Extract the (x, y) coordinate from the center of the cell holding the provided text.  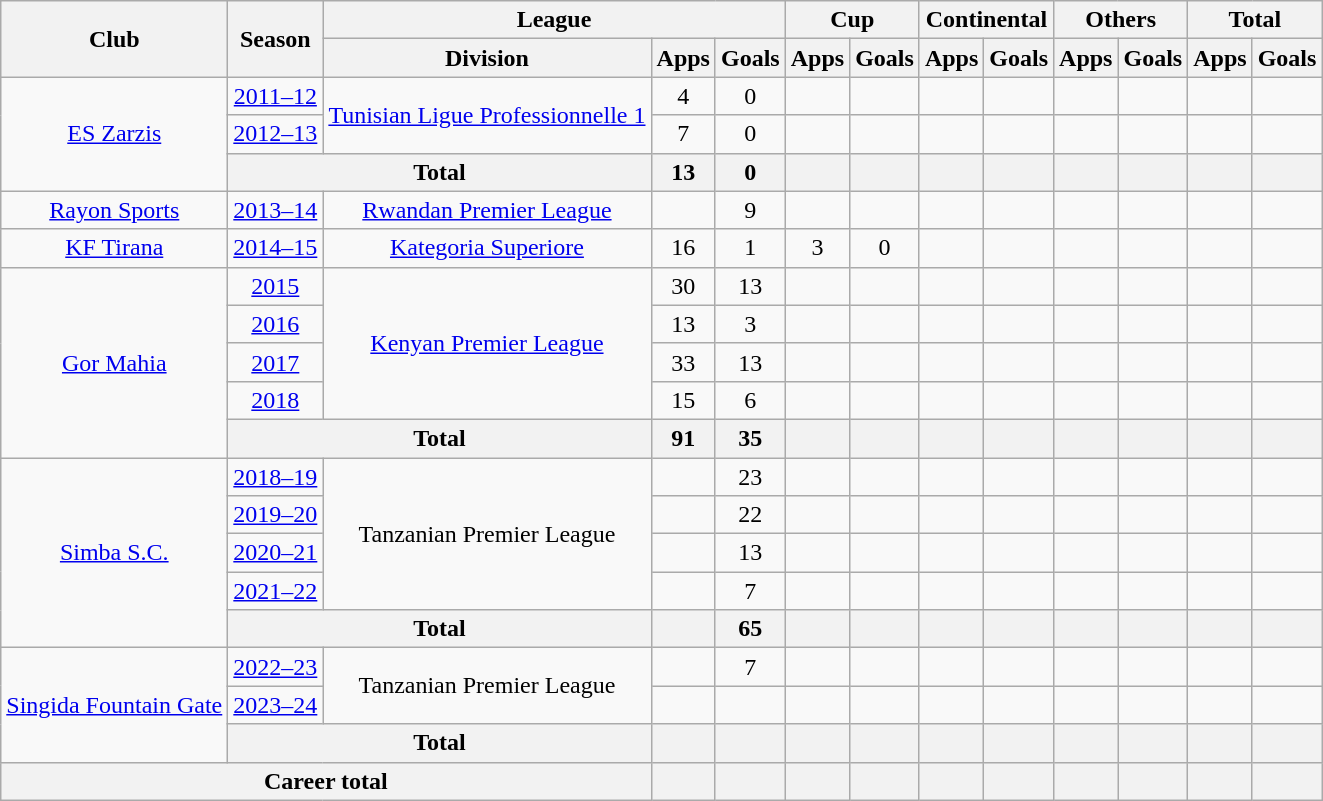
2011–12 (276, 96)
35 (750, 438)
23 (750, 477)
Kenyan Premier League (487, 343)
2022–23 (276, 667)
Kategoria Superiore (487, 248)
2013–14 (276, 210)
9 (750, 210)
2015 (276, 286)
Tunisian Ligue Professionnelle 1 (487, 115)
2018–19 (276, 477)
4 (683, 96)
91 (683, 438)
Season (276, 39)
Rwandan Premier League (487, 210)
65 (750, 629)
2019–20 (276, 515)
15 (683, 400)
2018 (276, 400)
ES Zarzis (114, 134)
2012–13 (276, 134)
League (554, 20)
2014–15 (276, 248)
Cup (852, 20)
2020–21 (276, 553)
2021–22 (276, 591)
6 (750, 400)
Gor Mahia (114, 362)
Career total (326, 781)
30 (683, 286)
KF Tirana (114, 248)
Simba S.C. (114, 553)
2016 (276, 324)
33 (683, 362)
2023–24 (276, 705)
1 (750, 248)
22 (750, 515)
Singida Fountain Gate (114, 705)
Division (487, 58)
Rayon Sports (114, 210)
Continental (986, 20)
2017 (276, 362)
Others (1121, 20)
16 (683, 248)
Club (114, 39)
